Output the (X, Y) coordinate of the center of the cell containing the given text.  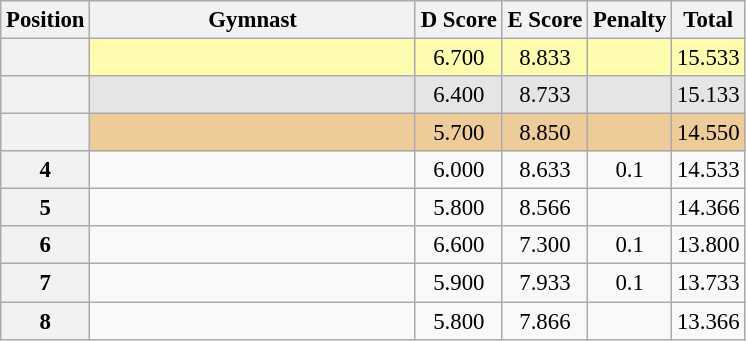
13.733 (708, 283)
Total (708, 20)
13.366 (708, 321)
5 (46, 208)
8.633 (544, 170)
6.600 (458, 245)
7.866 (544, 321)
Penalty (630, 20)
7.300 (544, 245)
13.800 (708, 245)
D Score (458, 20)
5.900 (458, 283)
6.700 (458, 58)
8 (46, 321)
E Score (544, 20)
14.533 (708, 170)
7.933 (544, 283)
4 (46, 170)
14.366 (708, 208)
7 (46, 283)
15.533 (708, 58)
6.000 (458, 170)
Position (46, 20)
15.133 (708, 95)
14.550 (708, 133)
6.400 (458, 95)
5.700 (458, 133)
8.850 (544, 133)
8.566 (544, 208)
Gymnast (253, 20)
8.833 (544, 58)
8.733 (544, 95)
6 (46, 245)
